Capture the cell that displays the provided text and extract its (x, y) central coordinate. 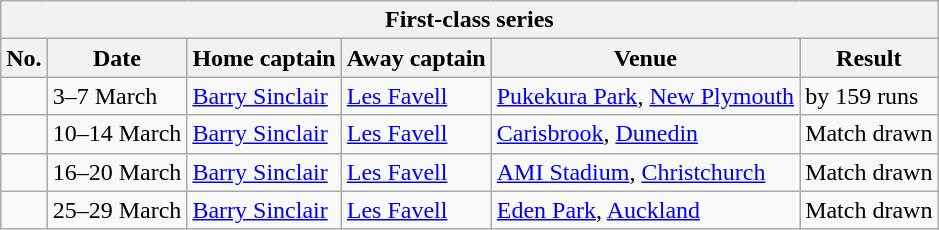
25–29 March (117, 210)
3–7 March (117, 96)
Venue (645, 58)
Carisbrook, Dunedin (645, 134)
16–20 March (117, 172)
10–14 March (117, 134)
First-class series (470, 20)
Pukekura Park, New Plymouth (645, 96)
by 159 runs (869, 96)
Away captain (416, 58)
Date (117, 58)
AMI Stadium, Christchurch (645, 172)
No. (24, 58)
Eden Park, Auckland (645, 210)
Result (869, 58)
Home captain (264, 58)
